Find where the given text appears and provide that cell's center as (x, y) coordinate. 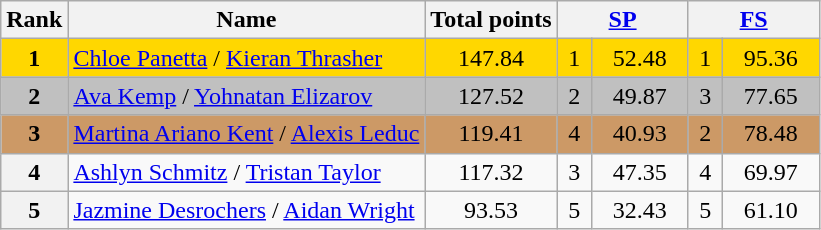
77.65 (770, 96)
32.43 (640, 210)
78.48 (770, 134)
127.52 (491, 96)
69.97 (770, 172)
93.53 (491, 210)
61.10 (770, 210)
Name (246, 20)
FS (754, 20)
95.36 (770, 58)
Chloe Panetta / Kieran Thrasher (246, 58)
147.84 (491, 58)
Ava Kemp / Yohnatan Elizarov (246, 96)
Ashlyn Schmitz / Tristan Taylor (246, 172)
117.32 (491, 172)
52.48 (640, 58)
49.87 (640, 96)
47.35 (640, 172)
Rank (34, 20)
Martina Ariano Kent / Alexis Leduc (246, 134)
Total points (491, 20)
119.41 (491, 134)
40.93 (640, 134)
Jazmine Desrochers / Aidan Wright (246, 210)
SP (622, 20)
